Scan for the cell matching the given text and deliver its (x, y) coordinate at center. 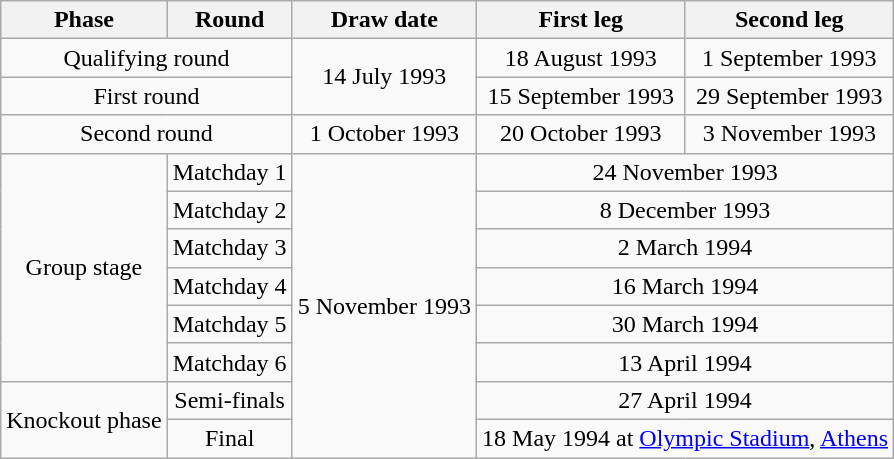
Matchday 4 (230, 286)
5 November 1993 (384, 305)
18 May 1994 at Olympic Stadium, Athens (686, 438)
14 July 1993 (384, 77)
Matchday 1 (230, 172)
Second leg (790, 20)
1 October 1993 (384, 134)
16 March 1994 (686, 286)
Group stage (84, 267)
First round (146, 96)
15 September 1993 (582, 96)
Matchday 3 (230, 248)
18 August 1993 (582, 58)
20 October 1993 (582, 134)
13 April 1994 (686, 362)
24 November 1993 (686, 172)
Second round (146, 134)
Semi-finals (230, 400)
Matchday 5 (230, 324)
Final (230, 438)
2 March 1994 (686, 248)
Phase (84, 20)
3 November 1993 (790, 134)
First leg (582, 20)
30 March 1994 (686, 324)
Matchday 6 (230, 362)
27 April 1994 (686, 400)
Matchday 2 (230, 210)
1 September 1993 (790, 58)
Qualifying round (146, 58)
Draw date (384, 20)
Knockout phase (84, 419)
29 September 1993 (790, 96)
Round (230, 20)
8 December 1993 (686, 210)
